Output the (X, Y) coordinate of the center of the cell containing the given text.  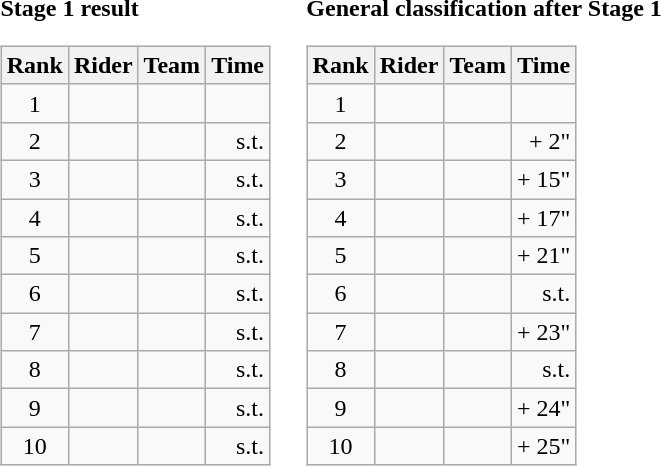
+ 23" (543, 332)
+ 21" (543, 256)
+ 24" (543, 408)
+ 17" (543, 217)
+ 15" (543, 179)
+ 2" (543, 141)
+ 25" (543, 446)
